Determine the (x, y) coordinate at the center of the cell enclosing the given text.  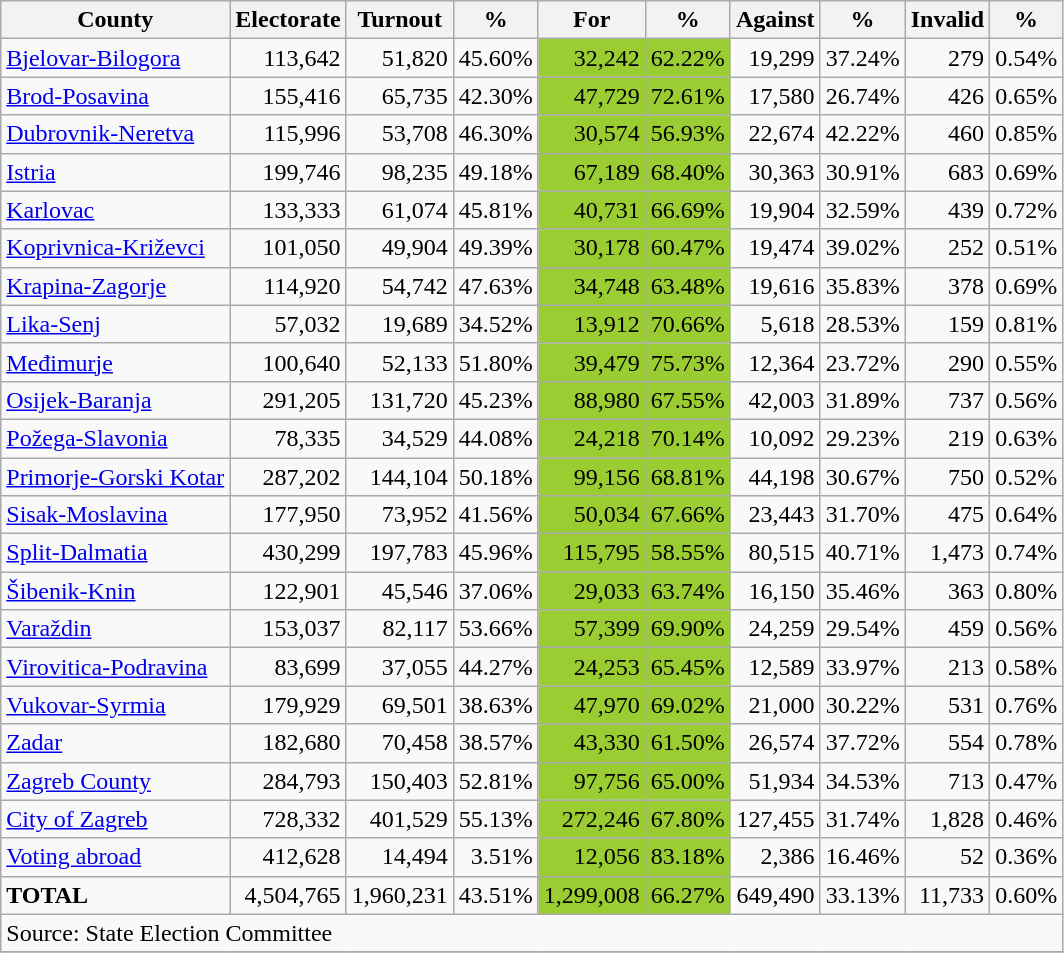
For (592, 20)
412,628 (288, 857)
68.40% (688, 172)
43.51% (496, 895)
0.54% (1026, 58)
1,828 (947, 819)
1,960,231 (400, 895)
Against (775, 20)
153,037 (288, 629)
Bjelovar-Bilogora (116, 58)
26.74% (862, 96)
56.93% (688, 134)
0.64% (1026, 515)
683 (947, 172)
43,330 (592, 743)
5,618 (775, 324)
75.73% (688, 362)
49.39% (496, 248)
38.57% (496, 743)
37.72% (862, 743)
101,050 (288, 248)
30,574 (592, 134)
35.46% (862, 591)
14,494 (400, 857)
12,056 (592, 857)
11,733 (947, 895)
37,055 (400, 667)
67,189 (592, 172)
51,934 (775, 781)
287,202 (288, 477)
44,198 (775, 477)
Dubrovnik-Neretva (116, 134)
60.47% (688, 248)
51,820 (400, 58)
Koprivnica-Križevci (116, 248)
67.66% (688, 515)
72.61% (688, 96)
Electorate (288, 20)
179,929 (288, 705)
73,952 (400, 515)
Primorje-Gorski Kotar (116, 477)
115,795 (592, 553)
Varaždin (116, 629)
30,363 (775, 172)
713 (947, 781)
Invalid (947, 20)
29.54% (862, 629)
554 (947, 743)
31.89% (862, 400)
0.46% (1026, 819)
122,901 (288, 591)
30.67% (862, 477)
115,996 (288, 134)
19,474 (775, 248)
24,259 (775, 629)
0.47% (1026, 781)
63.74% (688, 591)
219 (947, 438)
66.27% (688, 895)
439 (947, 210)
459 (947, 629)
41.56% (496, 515)
155,416 (288, 96)
0.76% (1026, 705)
Šibenik-Knin (116, 591)
475 (947, 515)
1,299,008 (592, 895)
Osijek-Baranja (116, 400)
45.81% (496, 210)
31.74% (862, 819)
44.27% (496, 667)
83.18% (688, 857)
144,104 (400, 477)
Sisak-Moslavina (116, 515)
45,546 (400, 591)
0.60% (1026, 895)
0.78% (1026, 743)
35.83% (862, 286)
159 (947, 324)
34,529 (400, 438)
127,455 (775, 819)
70.14% (688, 438)
0.81% (1026, 324)
0.63% (1026, 438)
47.63% (496, 286)
213 (947, 667)
29.23% (862, 438)
Turnout (400, 20)
70,458 (400, 743)
69,501 (400, 705)
37.24% (862, 58)
58.55% (688, 553)
65.00% (688, 781)
1,473 (947, 553)
32,242 (592, 58)
51.80% (496, 362)
Lika-Senj (116, 324)
0.65% (1026, 96)
0.58% (1026, 667)
53.66% (496, 629)
Source: State Election Committee (532, 933)
Virovitica-Podravina (116, 667)
279 (947, 58)
46.30% (496, 134)
16,150 (775, 591)
Istria (116, 172)
16.46% (862, 857)
0.36% (1026, 857)
38.63% (496, 705)
42.30% (496, 96)
99,156 (592, 477)
37.06% (496, 591)
City of Zagreb (116, 819)
649,490 (775, 895)
100,640 (288, 362)
65,735 (400, 96)
24,218 (592, 438)
31.70% (862, 515)
30,178 (592, 248)
62.22% (688, 58)
52,133 (400, 362)
197,783 (400, 553)
63.48% (688, 286)
78,335 (288, 438)
Međimurje (116, 362)
23,443 (775, 515)
19,299 (775, 58)
12,589 (775, 667)
80,515 (775, 553)
Zadar (116, 743)
133,333 (288, 210)
68.81% (688, 477)
98,235 (400, 172)
65.45% (688, 667)
52 (947, 857)
34.52% (496, 324)
363 (947, 591)
17,580 (775, 96)
61.50% (688, 743)
12,364 (775, 362)
39,479 (592, 362)
19,689 (400, 324)
23.72% (862, 362)
Split-Dalmatia (116, 553)
34,748 (592, 286)
Zagreb County (116, 781)
66.69% (688, 210)
460 (947, 134)
Karlovac (116, 210)
33.13% (862, 895)
0.85% (1026, 134)
57,032 (288, 324)
0.55% (1026, 362)
45.96% (496, 553)
26,574 (775, 743)
13,912 (592, 324)
50.18% (496, 477)
39.02% (862, 248)
42,003 (775, 400)
28.53% (862, 324)
29,033 (592, 591)
4,504,765 (288, 895)
19,616 (775, 286)
290 (947, 362)
10,092 (775, 438)
113,642 (288, 58)
88,980 (592, 400)
531 (947, 705)
61,074 (400, 210)
252 (947, 248)
378 (947, 286)
0.74% (1026, 553)
2,386 (775, 857)
Krapina-Zagorje (116, 286)
3.51% (496, 857)
272,246 (592, 819)
0.52% (1026, 477)
22,674 (775, 134)
430,299 (288, 553)
40,731 (592, 210)
32.59% (862, 210)
0.72% (1026, 210)
30.91% (862, 172)
50,034 (592, 515)
Vukovar-Syrmia (116, 705)
199,746 (288, 172)
750 (947, 477)
49,904 (400, 248)
47,729 (592, 96)
24,253 (592, 667)
67.80% (688, 819)
44.08% (496, 438)
57,399 (592, 629)
728,332 (288, 819)
34.53% (862, 781)
County (116, 20)
30.22% (862, 705)
114,920 (288, 286)
42.22% (862, 134)
0.51% (1026, 248)
401,529 (400, 819)
737 (947, 400)
45.23% (496, 400)
53,708 (400, 134)
54,742 (400, 286)
33.97% (862, 667)
182,680 (288, 743)
97,756 (592, 781)
Voting abroad (116, 857)
70.66% (688, 324)
49.18% (496, 172)
69.90% (688, 629)
Požega-Slavonia (116, 438)
45.60% (496, 58)
40.71% (862, 553)
52.81% (496, 781)
47,970 (592, 705)
Brod-Posavina (116, 96)
82,117 (400, 629)
131,720 (400, 400)
284,793 (288, 781)
0.80% (1026, 591)
291,205 (288, 400)
426 (947, 96)
83,699 (288, 667)
177,950 (288, 515)
TOTAL (116, 895)
19,904 (775, 210)
67.55% (688, 400)
150,403 (400, 781)
21,000 (775, 705)
69.02% (688, 705)
55.13% (496, 819)
